Extract the (x, y) coordinate from the center of the cell holding the provided text.  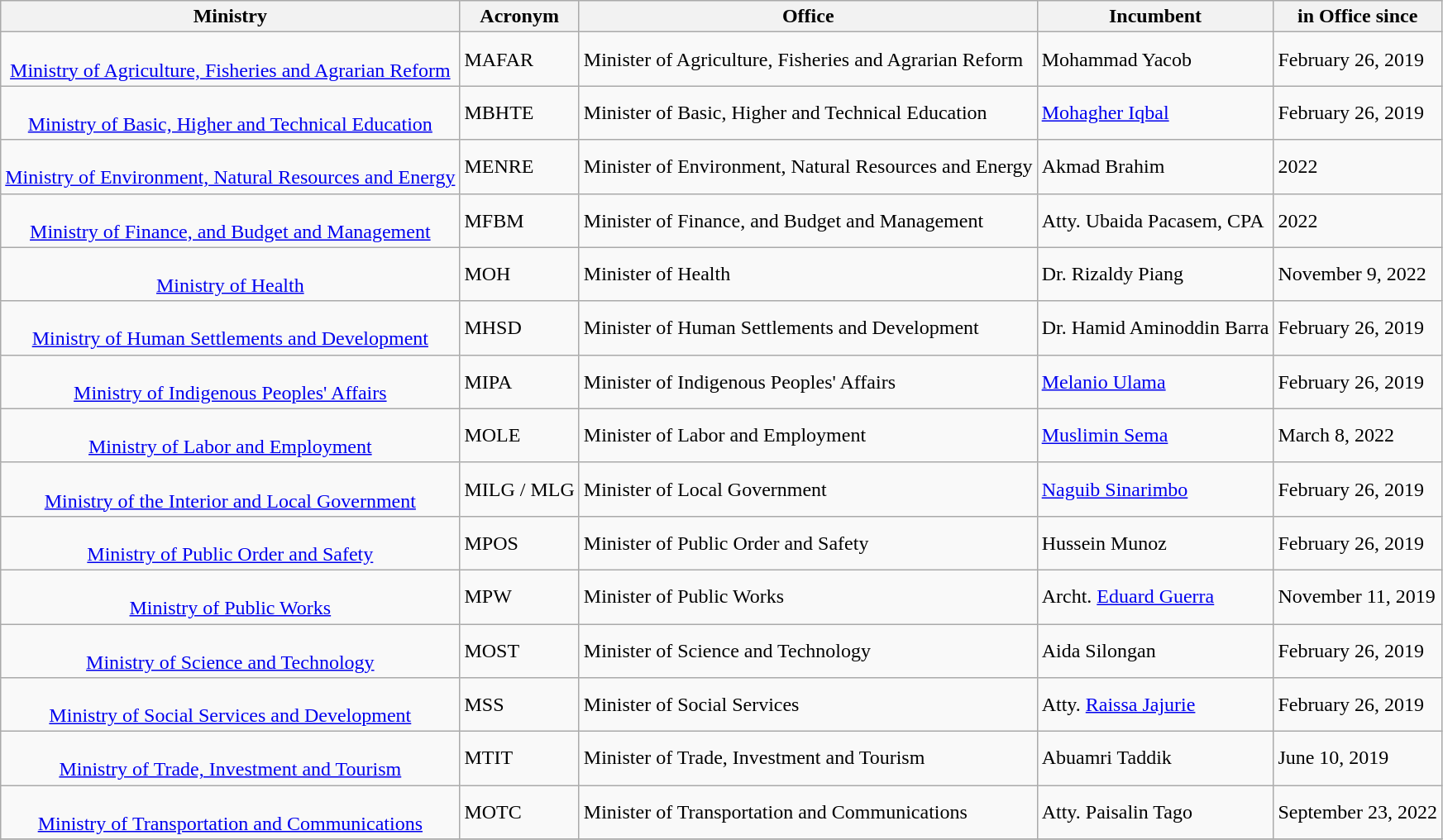
Mohagher Iqbal (1155, 112)
Ministry of Environment, Natural Resources and Energy (230, 167)
Ministry of Human Settlements and Development (230, 327)
MOTC (519, 812)
Ministry of Labor and Employment (230, 435)
Dr. Rizaldy Piang (1155, 274)
Incumbent (1155, 17)
Ministry of the Interior and Local Government (230, 489)
Ministry of Public Order and Safety (230, 542)
Minister of Finance, and Budget and Management (808, 220)
Minister of Environment, Natural Resources and Energy (808, 167)
MPW (519, 597)
September 23, 2022 (1358, 812)
MIPA (519, 382)
Naguib Sinarimbo (1155, 489)
Minister of Trade, Investment and Tourism (808, 759)
Ministry of Science and Technology (230, 650)
Ministry of Basic, Higher and Technical Education (230, 112)
MOLE (519, 435)
Minister of Public Works (808, 597)
Ministry of Agriculture, Fisheries and Agrarian Reform (230, 60)
Acronym (519, 17)
Minister of Agriculture, Fisheries and Agrarian Reform (808, 60)
Dr. Hamid Aminoddin Barra (1155, 327)
MOH (519, 274)
Atty. Raissa Jajurie (1155, 704)
Office (808, 17)
Aida Silongan (1155, 650)
MBHTE (519, 112)
Minister of Labor and Employment (808, 435)
Melanio Ulama (1155, 382)
Minister of Public Order and Safety (808, 542)
March 8, 2022 (1358, 435)
Minister of Science and Technology (808, 650)
Mohammad Yacob (1155, 60)
MTIT (519, 759)
November 9, 2022 (1358, 274)
Ministry of Public Works (230, 597)
Ministry of Trade, Investment and Tourism (230, 759)
Ministry (230, 17)
Minister of Basic, Higher and Technical Education (808, 112)
MSS (519, 704)
June 10, 2019 (1358, 759)
Minister of Transportation and Communications (808, 812)
Ministry of Transportation and Communications (230, 812)
Hussein Munoz (1155, 542)
Ministry of Social Services and Development (230, 704)
Minister of Indigenous Peoples' Affairs (808, 382)
MENRE (519, 167)
November 11, 2019 (1358, 597)
MAFAR (519, 60)
MPOS (519, 542)
MHSD (519, 327)
Minister of Health (808, 274)
MILG / MLG (519, 489)
Ministry of Indigenous Peoples' Affairs (230, 382)
Akmad Brahim (1155, 167)
Archt. Eduard Guerra (1155, 597)
Atty. Ubaida Pacasem, CPA (1155, 220)
Minister of Social Services (808, 704)
Muslimin Sema (1155, 435)
MOST (519, 650)
Ministry of Finance, and Budget and Management (230, 220)
Minister of Human Settlements and Development (808, 327)
Abuamri Taddik (1155, 759)
Minister of Local Government (808, 489)
in Office since (1358, 17)
Ministry of Health (230, 274)
MFBM (519, 220)
Atty. Paisalin Tago (1155, 812)
